Locate the cell with the specified text and output its (X, Y) center coordinate. 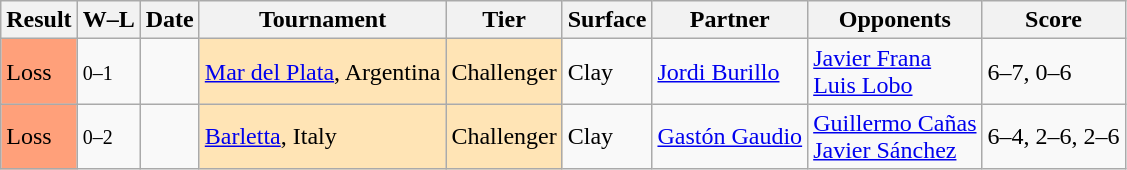
Javier Frana Luis Lobo (895, 72)
Guillermo Cañas Javier Sánchez (895, 136)
0–1 (108, 72)
6–4, 2–6, 2–6 (1054, 136)
Partner (730, 20)
W–L (108, 20)
Barletta, Italy (322, 136)
Gastón Gaudio (730, 136)
Mar del Plata, Argentina (322, 72)
Opponents (895, 20)
0–2 (108, 136)
Tournament (322, 20)
Jordi Burillo (730, 72)
Tier (504, 20)
Surface (607, 20)
6–7, 0–6 (1054, 72)
Result (39, 20)
Score (1054, 20)
Date (170, 20)
